For the text-containing cell, return its midpoint in [x, y] coordinate format. 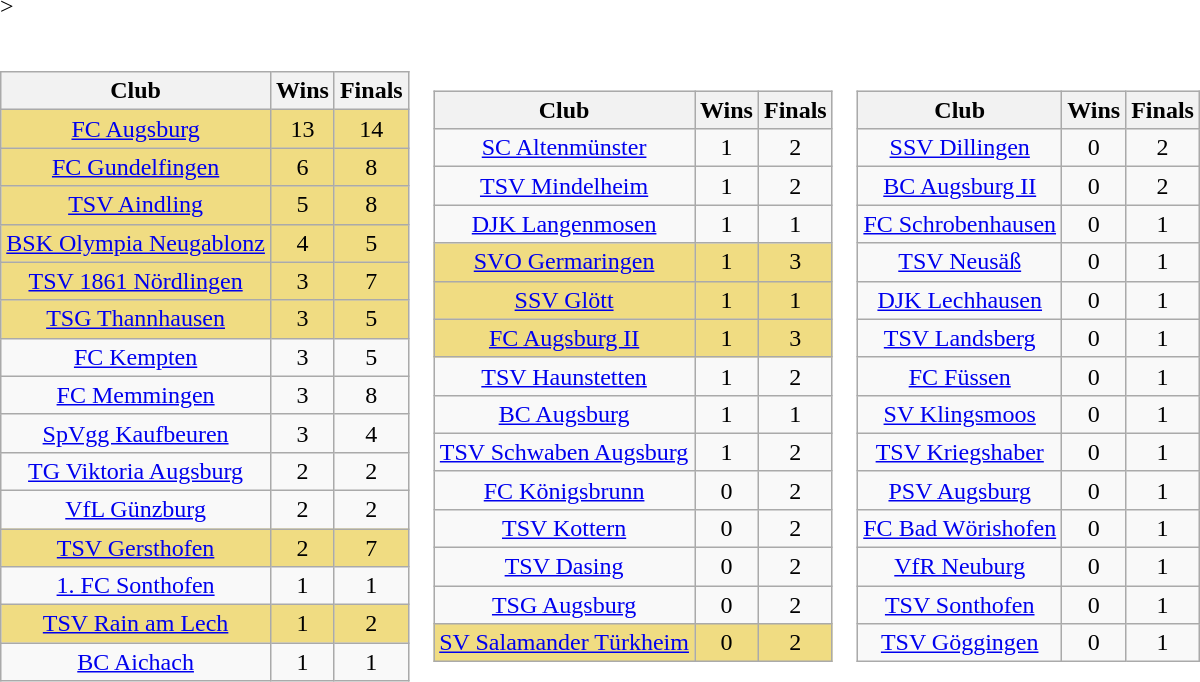
TSV Haunstetten [564, 376]
PSV Augsburg [960, 490]
TSV Kriegshaber [960, 452]
FC Augsburg II [564, 338]
TSG Augsburg [564, 605]
FC Königsbrunn [564, 490]
TSG Thannhausen [136, 319]
TSV Schwaben Augsburg [564, 452]
BC Augsburg [564, 414]
6 [302, 167]
TSV Göggingen [960, 643]
FC Füssen [960, 376]
TG Viktoria Augsburg [136, 471]
DJK Lechhausen [960, 300]
14 [371, 129]
SV Klingsmoos [960, 414]
TSV Dasing [564, 567]
SV Salamander Türkheim [564, 643]
BC Aichach [136, 662]
FC Schrobenhausen [960, 224]
TSV Neusäß [960, 262]
TSV 1861 Nördlingen [136, 281]
SpVgg Kaufbeuren [136, 433]
BSK Olympia Neugablonz [136, 243]
FC Bad Wörishofen [960, 528]
FC Augsburg [136, 129]
13 [302, 129]
DJK Langenmosen [564, 224]
FC Gundelfingen [136, 167]
FC Memmingen [136, 395]
TSV Kottern [564, 528]
TSV Rain am Lech [136, 624]
VfL Günzburg [136, 509]
BC Augsburg II [960, 186]
SSV Dillingen [960, 148]
SSV Glött [564, 300]
TSV Gersthofen [136, 547]
TSV Landsberg [960, 338]
TSV Aindling [136, 205]
SVO Germaringen [564, 262]
1. FC Sonthofen [136, 586]
SC Altenmünster [564, 148]
FC Kempten [136, 357]
VfR Neuburg [960, 567]
TSV Sonthofen [960, 605]
TSV Mindelheim [564, 186]
